Capture the cell that displays the provided text and extract its [X, Y] central coordinate. 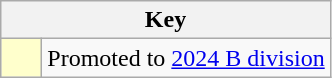
Key [166, 20]
Promoted to 2024 B division [186, 58]
